Find where the given text appears and provide that cell's center as [X, Y] coordinate. 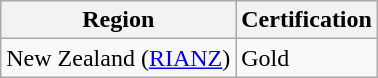
Gold [307, 58]
Certification [307, 20]
Region [118, 20]
New Zealand (RIANZ) [118, 58]
